Determine the [X, Y] coordinate at the center of the cell enclosing the given text.  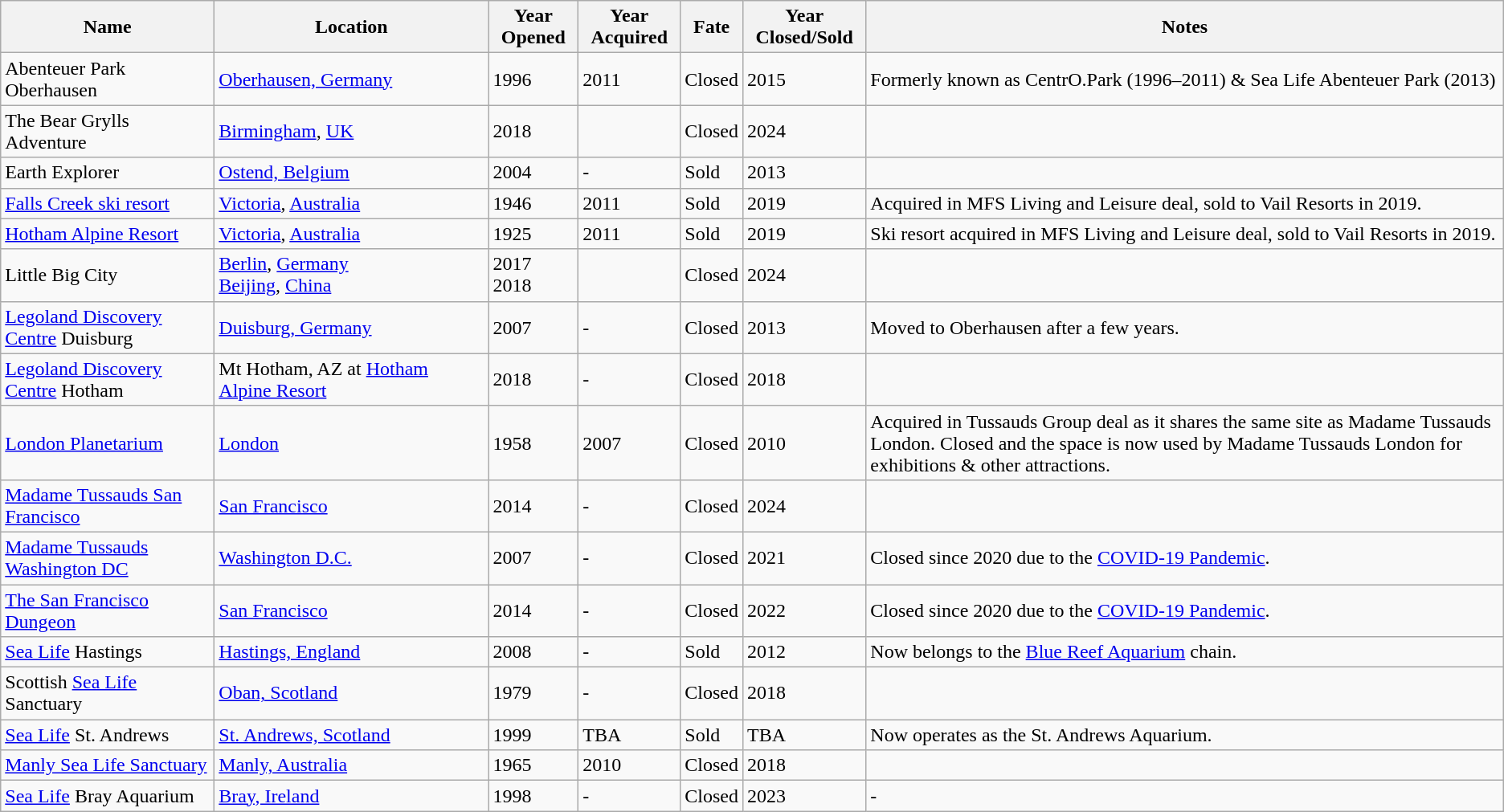
2022 [803, 610]
Duisburg, Germany [352, 328]
Hastings, England [352, 652]
2008 [533, 652]
Year Acquired [630, 27]
Washington D.C. [352, 557]
London [352, 443]
Location [352, 27]
Mt Hotham, AZ at Hotham Alpine Resort [352, 379]
Notes [1184, 27]
Legoland Discovery Centre Duisburg [108, 328]
1999 [533, 735]
1965 [533, 765]
1946 [533, 203]
Birmingham, UK [352, 132]
Ski resort acquired in MFS Living and Leisure deal, sold to Vail Resorts in 2019. [1184, 234]
2012 [803, 652]
Little Big City [108, 275]
Ostend, Belgium [352, 173]
Oban, Scotland [352, 694]
2004 [533, 173]
Now belongs to the Blue Reef Aquarium chain. [1184, 652]
1958 [533, 443]
Sea Life Bray Aquarium [108, 796]
1925 [533, 234]
Acquired in MFS Living and Leisure deal, sold to Vail Resorts in 2019. [1184, 203]
St. Andrews, Scotland [352, 735]
The San Francisco Dungeon [108, 610]
Year Opened [533, 27]
Year Closed/Sold [803, 27]
Manly Sea Life Sanctuary [108, 765]
The Bear Grylls Adventure [108, 132]
1996 [533, 79]
Scottish Sea Life Sanctuary [108, 694]
Berlin, Germany Beijing, China [352, 275]
Legoland Discovery Centre Hotham [108, 379]
Madame Tussauds San Francisco [108, 506]
2023 [803, 796]
London Planetarium [108, 443]
Bray, Ireland [352, 796]
Sea Life Hastings [108, 652]
Oberhausen, Germany [352, 79]
1979 [533, 694]
Earth Explorer [108, 173]
Now operates as the St. Andrews Aquarium. [1184, 735]
Formerly known as CentrO.Park (1996–2011) & Sea Life Abenteuer Park (2013) [1184, 79]
Hotham Alpine Resort [108, 234]
Falls Creek ski resort [108, 203]
2015 [803, 79]
Abenteuer Park Oberhausen [108, 79]
Sea Life St. Andrews [108, 735]
Moved to Oberhausen after a few years. [1184, 328]
20172018 [533, 275]
Madame Tussauds Washington DC [108, 557]
Fate [712, 27]
2021 [803, 557]
Name [108, 27]
1998 [533, 796]
Manly, Australia [352, 765]
